Return [x, y] of the center of cell containing provided text 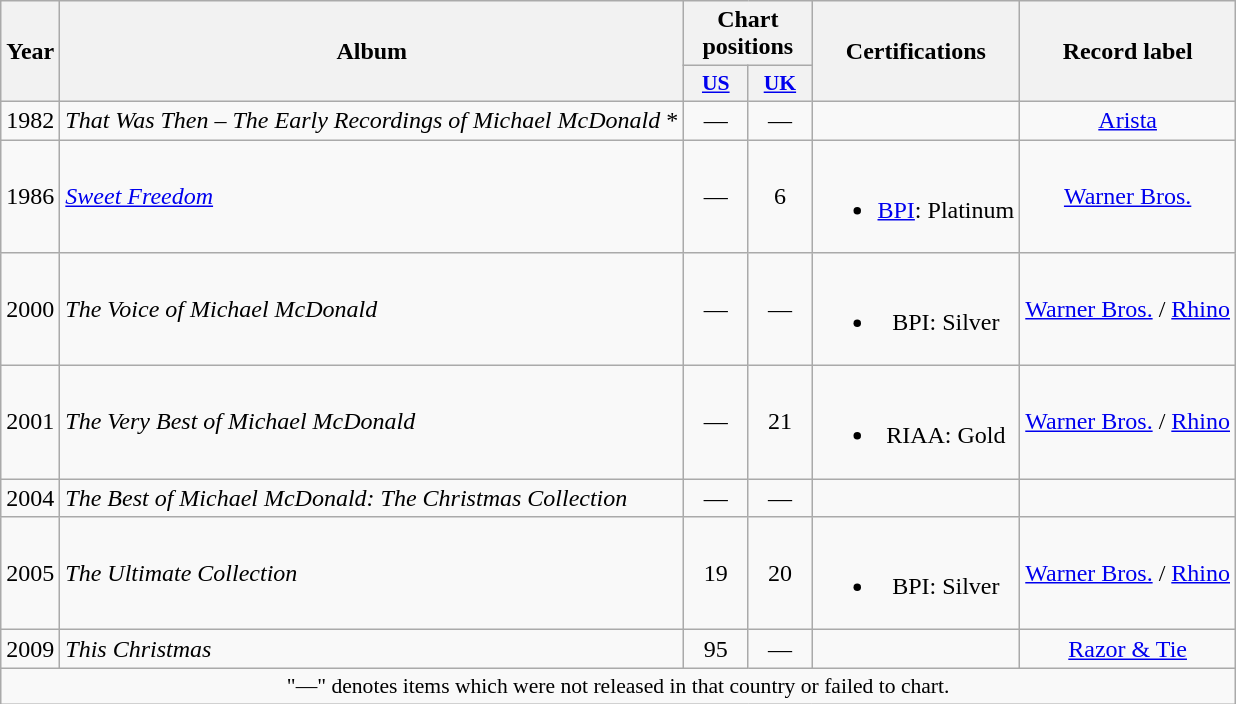
UK [780, 84]
"—" denotes items which were not released in that country or failed to chart. [618, 686]
1986 [30, 196]
2005 [30, 574]
RIAA: Gold [916, 422]
Certifications [916, 52]
Record label [1128, 52]
Album [372, 52]
US [716, 84]
Chart positions [748, 34]
2009 [30, 649]
2004 [30, 498]
That Was Then – The Early Recordings of Michael McDonald * [372, 120]
Razor & Tie [1128, 649]
This Christmas [372, 649]
The Ultimate Collection [372, 574]
BPI: Platinum [916, 196]
Year [30, 52]
The Best of Michael McDonald: The Christmas Collection [372, 498]
20 [780, 574]
The Voice of Michael McDonald [372, 310]
Arista [1128, 120]
Warner Bros. [1128, 196]
1982 [30, 120]
19 [716, 574]
Sweet Freedom [372, 196]
The Very Best of Michael McDonald [372, 422]
2001 [30, 422]
21 [780, 422]
2000 [30, 310]
95 [716, 649]
6 [780, 196]
